Provide the [x, y] coordinate of the cell's center where the given text is located.  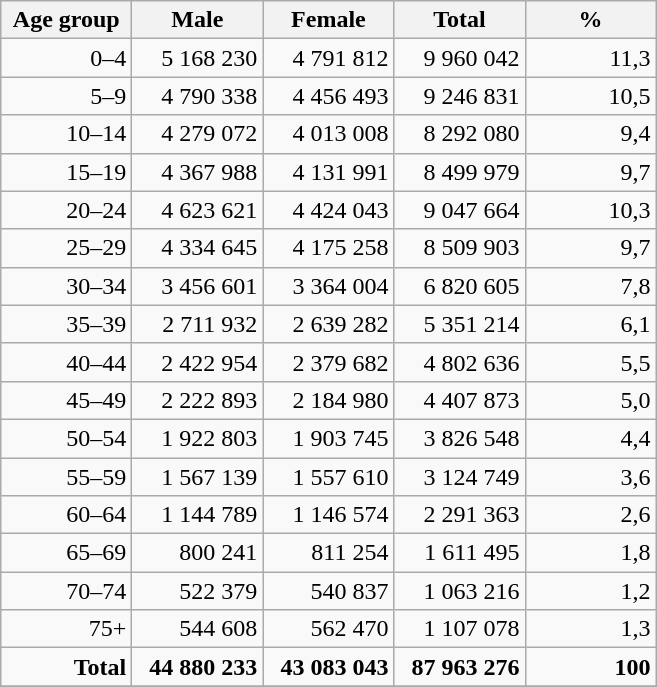
2 222 893 [198, 400]
4 407 873 [460, 400]
9 047 664 [460, 210]
8 509 903 [460, 248]
4 131 991 [328, 172]
10–14 [66, 134]
562 470 [328, 629]
9 960 042 [460, 58]
4 456 493 [328, 96]
4 175 258 [328, 248]
3 456 601 [198, 286]
2 711 932 [198, 324]
75+ [66, 629]
540 837 [328, 591]
70–74 [66, 591]
5,0 [590, 400]
1 611 495 [460, 553]
11,3 [590, 58]
4 279 072 [198, 134]
5–9 [66, 96]
35–39 [66, 324]
1 567 139 [198, 477]
2 291 363 [460, 515]
3 826 548 [460, 438]
1 557 610 [328, 477]
1 146 574 [328, 515]
43 083 043 [328, 667]
10,5 [590, 96]
4 334 645 [198, 248]
522 379 [198, 591]
4 791 812 [328, 58]
2 639 282 [328, 324]
1 144 789 [198, 515]
50–54 [66, 438]
2 422 954 [198, 362]
55–59 [66, 477]
30–34 [66, 286]
0–4 [66, 58]
5 168 230 [198, 58]
1 063 216 [460, 591]
20–24 [66, 210]
15–19 [66, 172]
2 379 682 [328, 362]
3 124 749 [460, 477]
40–44 [66, 362]
4,4 [590, 438]
9,4 [590, 134]
811 254 [328, 553]
25–29 [66, 248]
2 184 980 [328, 400]
1 922 803 [198, 438]
4 802 636 [460, 362]
45–49 [66, 400]
Female [328, 20]
% [590, 20]
100 [590, 667]
1,8 [590, 553]
4 013 008 [328, 134]
4 790 338 [198, 96]
8 499 979 [460, 172]
1,3 [590, 629]
4 367 988 [198, 172]
1,2 [590, 591]
2,6 [590, 515]
3 364 004 [328, 286]
3,6 [590, 477]
1 107 078 [460, 629]
6,1 [590, 324]
10,3 [590, 210]
1 903 745 [328, 438]
60–64 [66, 515]
87 963 276 [460, 667]
65–69 [66, 553]
6 820 605 [460, 286]
4 623 621 [198, 210]
Age group [66, 20]
44 880 233 [198, 667]
8 292 080 [460, 134]
7,8 [590, 286]
5,5 [590, 362]
9 246 831 [460, 96]
800 241 [198, 553]
4 424 043 [328, 210]
Male [198, 20]
5 351 214 [460, 324]
544 608 [198, 629]
